Return the (X, Y) coordinate for the center point of the cell that contains the specified text.  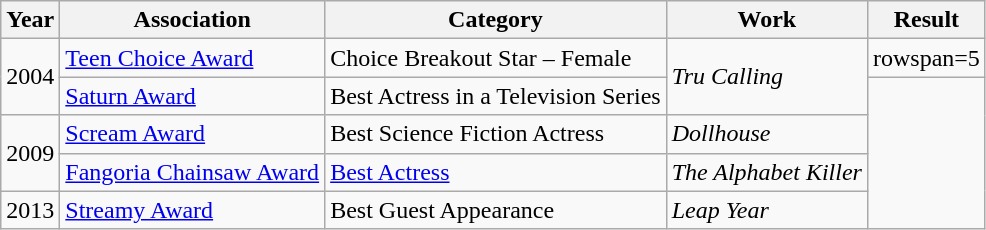
2013 (30, 210)
Best Guest Appearance (496, 210)
Fangoria Chainsaw Award (192, 172)
Association (192, 20)
Best Actress in a Television Series (496, 96)
Dollhouse (766, 134)
Leap Year (766, 210)
Best Science Fiction Actress (496, 134)
rowspan=5 (926, 58)
Scream Award (192, 134)
Tru Calling (766, 77)
Saturn Award (192, 96)
Streamy Award (192, 210)
Work (766, 20)
Teen Choice Award (192, 58)
The Alphabet Killer (766, 172)
Result (926, 20)
2004 (30, 77)
Best Actress (496, 172)
Choice Breakout Star – Female (496, 58)
Year (30, 20)
2009 (30, 153)
Category (496, 20)
